Determine the (x, y) coordinate at the center of the cell enclosing the given text.  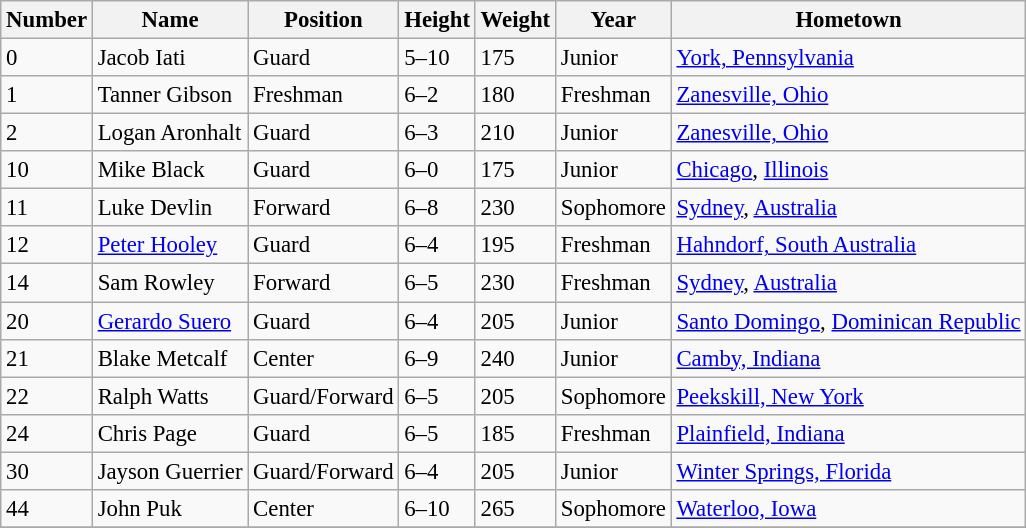
20 (47, 321)
Ralph Watts (170, 396)
24 (47, 433)
Santo Domingo, Dominican Republic (848, 321)
Name (170, 20)
Logan Aronhalt (170, 133)
Sam Rowley (170, 283)
Waterloo, Iowa (848, 509)
185 (515, 433)
Weight (515, 20)
22 (47, 396)
44 (47, 509)
York, Pennsylvania (848, 58)
Hahndorf, South Australia (848, 245)
Jacob Iati (170, 58)
Luke Devlin (170, 208)
6–3 (437, 133)
Number (47, 20)
210 (515, 133)
Chris Page (170, 433)
John Puk (170, 509)
0 (47, 58)
Position (324, 20)
240 (515, 358)
5–10 (437, 58)
195 (515, 245)
Plainfield, Indiana (848, 433)
Peter Hooley (170, 245)
Blake Metcalf (170, 358)
Tanner Gibson (170, 95)
14 (47, 283)
10 (47, 170)
1 (47, 95)
Height (437, 20)
6–2 (437, 95)
6–8 (437, 208)
Hometown (848, 20)
12 (47, 245)
Peekskill, New York (848, 396)
30 (47, 471)
6–0 (437, 170)
Jayson Guerrier (170, 471)
Winter Springs, Florida (848, 471)
21 (47, 358)
6–9 (437, 358)
Chicago, Illinois (848, 170)
180 (515, 95)
265 (515, 509)
Year (613, 20)
2 (47, 133)
Camby, Indiana (848, 358)
Mike Black (170, 170)
Gerardo Suero (170, 321)
6–10 (437, 509)
11 (47, 208)
